Extract the [X, Y] coordinate from the center of the cell holding the provided text.  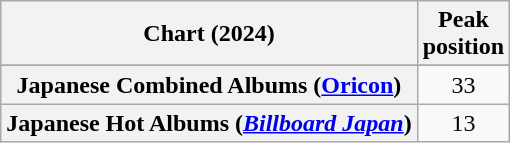
Japanese Combined Albums (Oricon) [209, 85]
Chart (2024) [209, 34]
Japanese Hot Albums (Billboard Japan) [209, 123]
13 [463, 123]
Peakposition [463, 34]
33 [463, 85]
